Pinpoint the cell where the given text exists, returning its (x, y) midpoint coordinate. 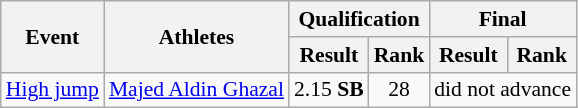
Qualification (359, 19)
Event (52, 36)
did not advance (502, 90)
28 (400, 90)
2.15 SB (329, 90)
Majed Aldin Ghazal (196, 90)
Athletes (196, 36)
Final (502, 19)
High jump (52, 90)
